Scan for the cell matching the given text and deliver its [x, y] coordinate at center. 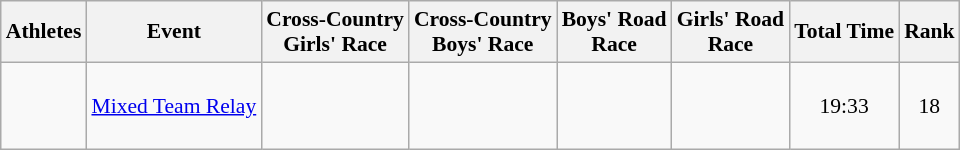
Event [174, 32]
Total Time [844, 32]
Athletes [44, 32]
Cross-CountryGirls' Race [335, 32]
Rank [930, 32]
Boys' RoadRace [614, 32]
Mixed Team Relay [174, 106]
18 [930, 106]
Cross-CountryBoys' Race [483, 32]
19:33 [844, 106]
Girls' RoadRace [730, 32]
